Detect which cell encompasses the target text, then output its [X, Y] center coordinate. 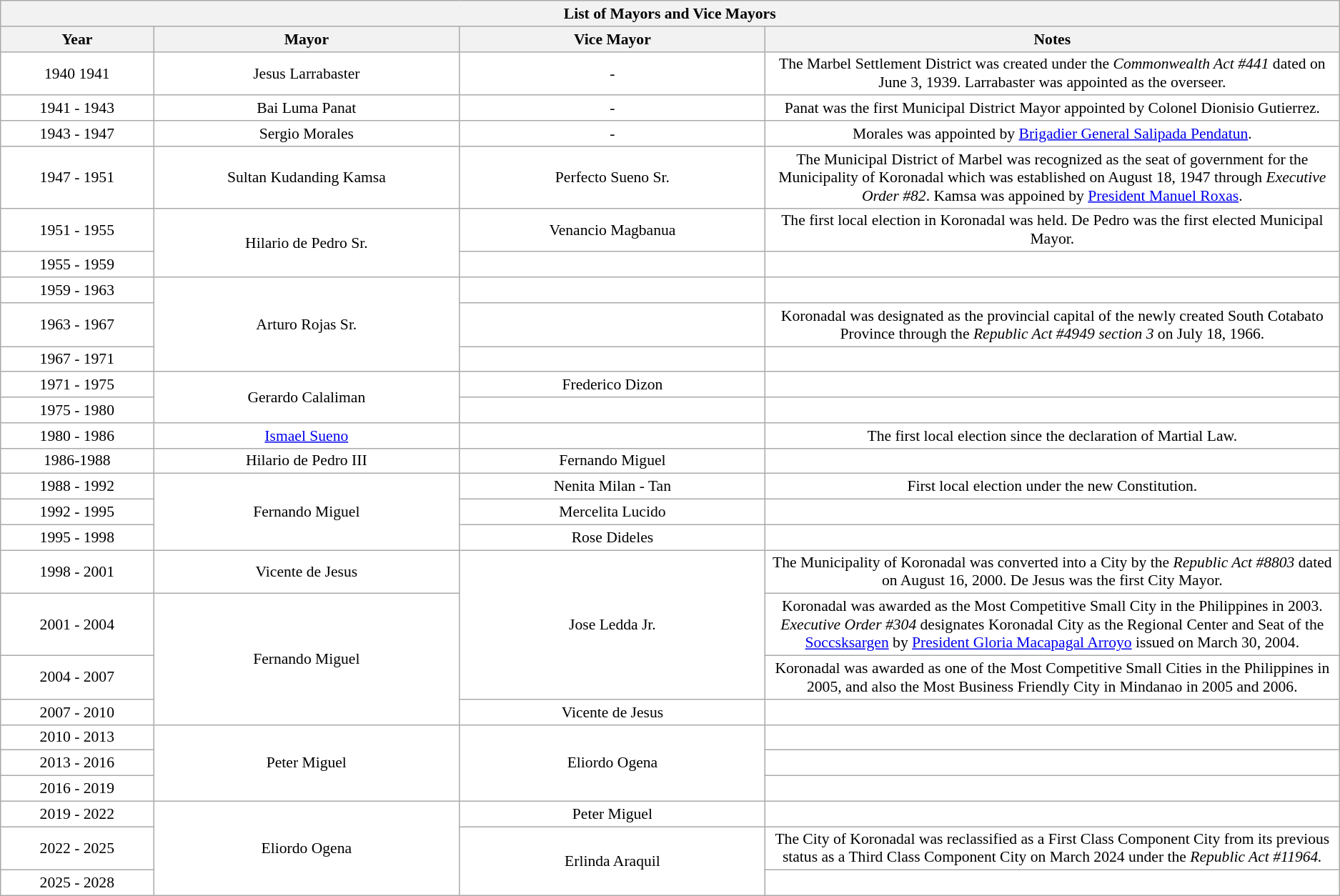
Mayor [307, 39]
Jose Ledda Jr. [612, 624]
Notes [1052, 39]
1951 - 1955 [77, 230]
1986-1988 [77, 461]
2019 - 2022 [77, 814]
Hilario de Pedro Sr. [307, 243]
1998 - 2001 [77, 572]
Mercelita Lucido [612, 512]
Sergio Morales [307, 134]
Rose Dideles [612, 537]
Year [77, 39]
2013 - 2016 [77, 763]
1947 - 1951 [77, 177]
Hilario de Pedro III [307, 461]
Erlinda Araquil [612, 862]
1943 - 1947 [77, 134]
1971 - 1975 [77, 385]
2001 - 2004 [77, 624]
First local election under the new Constitution. [1052, 487]
1988 - 1992 [77, 487]
2025 - 2028 [77, 883]
Ismael Sueno [307, 436]
Jesus Larrabaster [307, 73]
1975 - 1980 [77, 410]
Vice Mayor [612, 39]
1995 - 1998 [77, 537]
1963 - 1967 [77, 324]
The Municipality of Koronadal was converted into a City by the Republic Act #8803 dated on August 16, 2000. De Jesus was the first City Mayor. [1052, 572]
Sultan Kudanding Kamsa [307, 177]
Arturo Rojas Sr. [307, 324]
2007 - 2010 [77, 712]
Frederico Dizon [612, 385]
1940 1941 [77, 73]
The first local election since the declaration of Martial Law. [1052, 436]
Panat was the first Municipal District Mayor appointed by Colonel Dionisio Gutierrez. [1052, 109]
1955 - 1959 [77, 265]
1941 - 1943 [77, 109]
Nenita Milan - Tan [612, 487]
1967 - 1971 [77, 359]
The Marbel Settlement District was created under the Commonwealth Act #441 dated on June 3, 1939. Larrabaster was appointed as the overseer. [1052, 73]
Bai Luma Panat [307, 109]
1959 - 1963 [77, 290]
List of Mayors and Vice Mayors [670, 14]
1980 - 1986 [77, 436]
Morales was appointed by Brigadier General Salipada Pendatun. [1052, 134]
2010 - 2013 [77, 737]
Perfecto Sueno Sr. [612, 177]
1992 - 1995 [77, 512]
2004 - 2007 [77, 677]
Gerardo Calaliman [307, 397]
The first local election in Koronadal was held. De Pedro was the first elected Municipal Mayor. [1052, 230]
Venancio Magbanua [612, 230]
2022 - 2025 [77, 849]
2016 - 2019 [77, 789]
